Pinpoint the cell where the given text exists, returning its (x, y) midpoint coordinate. 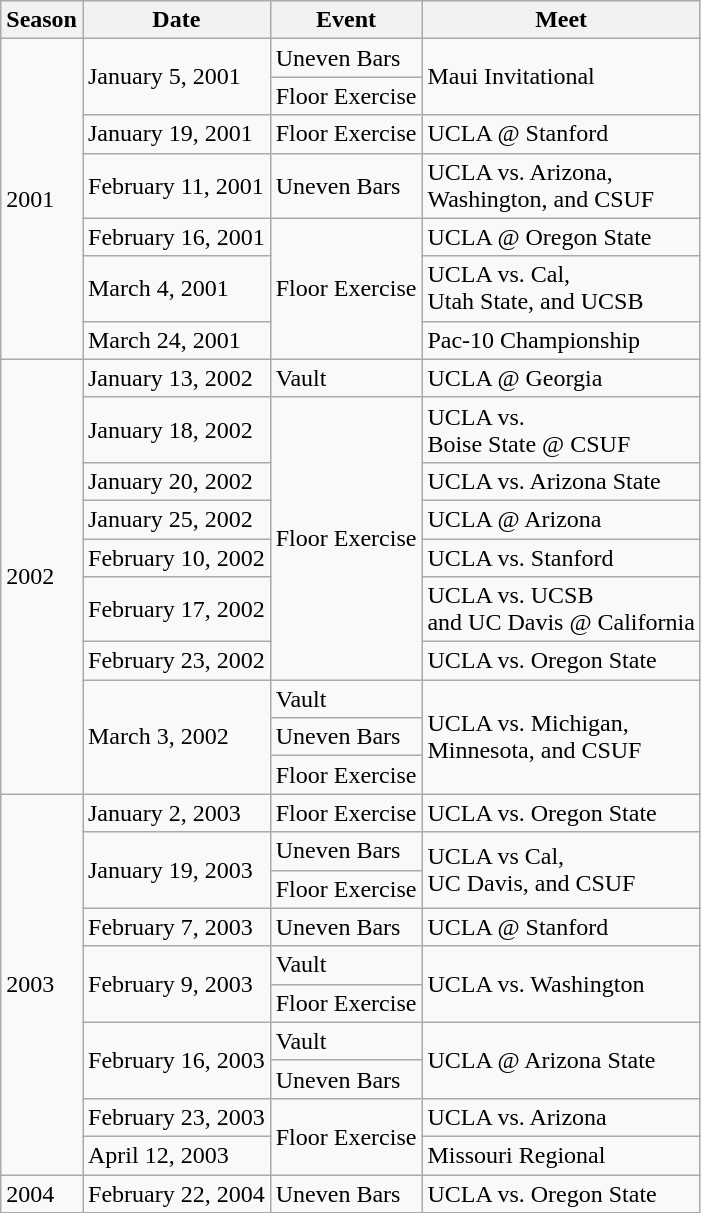
Season (42, 20)
February 10, 2002 (176, 557)
2002 (42, 576)
UCLA vs. Washington (561, 984)
January 19, 2003 (176, 870)
Maui Invitational (561, 77)
UCLA vs. UCSBand UC Davis @ California (561, 610)
February 17, 2002 (176, 610)
UCLA vs. Arizona,Washington, and CSUF (561, 186)
UCLA vs. Cal,Utah State, and UCSB (561, 288)
UCLA @ Georgia (561, 378)
February 22, 2004 (176, 1193)
UCLA @ Arizona State (561, 1060)
February 7, 2003 (176, 927)
2004 (42, 1193)
January 13, 2002 (176, 378)
February 23, 2003 (176, 1117)
January 18, 2002 (176, 430)
January 25, 2002 (176, 519)
Pac-10 Championship (561, 340)
Meet (561, 20)
January 19, 2001 (176, 134)
UCLA vs. Arizona (561, 1117)
2001 (42, 199)
February 16, 2001 (176, 237)
January 5, 2001 (176, 77)
April 12, 2003 (176, 1155)
UCLA @ Arizona (561, 519)
UCLA vs.Boise State @ CSUF (561, 430)
UCLA vs. Stanford (561, 557)
January 20, 2002 (176, 481)
2003 (42, 984)
March 3, 2002 (176, 737)
February 16, 2003 (176, 1060)
February 23, 2002 (176, 661)
UCLA @ Oregon State (561, 237)
UCLA vs. Michigan,Minnesota, and CSUF (561, 737)
February 11, 2001 (176, 186)
Date (176, 20)
March 24, 2001 (176, 340)
January 2, 2003 (176, 813)
Event (346, 20)
Missouri Regional (561, 1155)
March 4, 2001 (176, 288)
February 9, 2003 (176, 984)
UCLA vs Cal,UC Davis, and CSUF (561, 870)
UCLA vs. Arizona State (561, 481)
